Pinpoint the cell where the given text exists, returning its [x, y] midpoint coordinate. 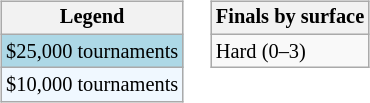
$10,000 tournaments [92, 85]
Hard (0–3) [290, 51]
Finals by surface [290, 18]
$25,000 tournaments [92, 51]
Legend [92, 18]
